Determine the [X, Y] coordinate at the center of the cell enclosing the given text.  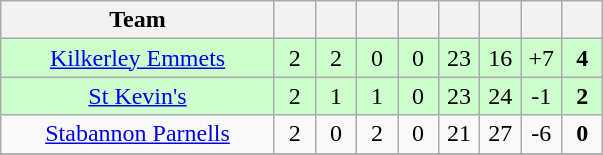
Stabannon Parnells [138, 134]
21 [460, 134]
16 [500, 58]
-6 [542, 134]
-1 [542, 96]
Team [138, 20]
St Kevin's [138, 96]
+7 [542, 58]
27 [500, 134]
24 [500, 96]
Kilkerley Emmets [138, 58]
4 [582, 58]
